Find where the given text appears and provide that cell's center as [X, Y] coordinate. 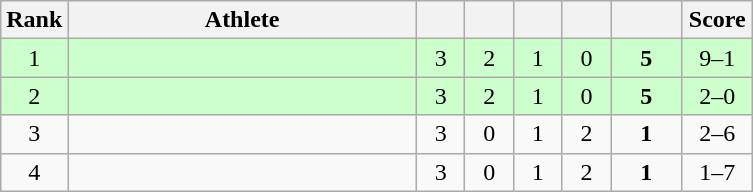
Score [718, 20]
4 [34, 172]
Rank [34, 20]
2–6 [718, 134]
9–1 [718, 58]
1–7 [718, 172]
2–0 [718, 96]
Athlete [242, 20]
